For the text-containing cell, return its midpoint in [x, y] coordinate format. 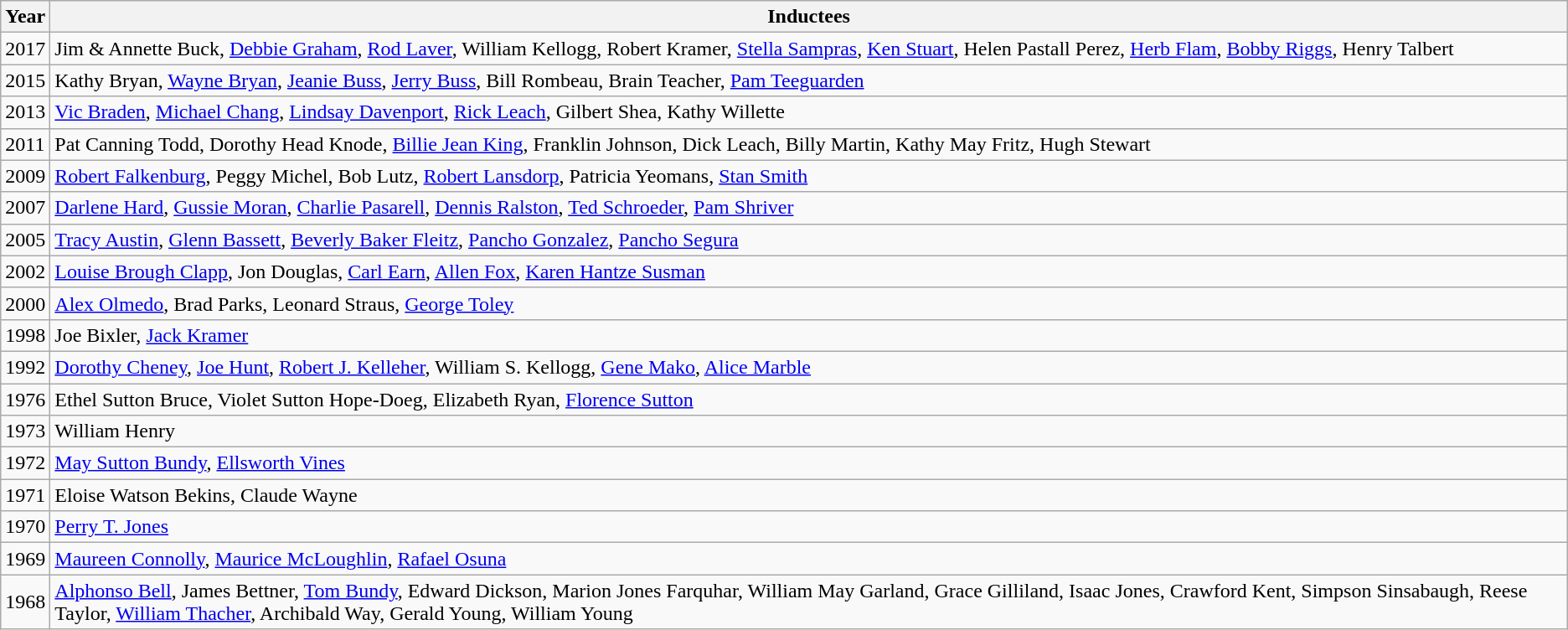
1998 [25, 335]
2005 [25, 240]
Year [25, 17]
1976 [25, 400]
1992 [25, 367]
Pat Canning Todd, Dorothy Head Knode, Billie Jean King, Franklin Johnson, Dick Leach, Billy Martin, Kathy May Fritz, Hugh Stewart [809, 144]
2013 [25, 112]
Vic Braden, Michael Chang, Lindsay Davenport, Rick Leach, Gilbert Shea, Kathy Willette [809, 112]
Darlene Hard, Gussie Moran, Charlie Pasarell, Dennis Ralston, Ted Schroeder, Pam Shriver [809, 208]
May Sutton Bundy, Ellsworth Vines [809, 463]
1972 [25, 463]
2011 [25, 144]
Robert Falkenburg, Peggy Michel, Bob Lutz, Robert Lansdorp, Patricia Yeomans, Stan Smith [809, 176]
Kathy Bryan, Wayne Bryan, Jeanie Buss, Jerry Buss, Bill Rombeau, Brain Teacher, Pam Teeguarden [809, 80]
2007 [25, 208]
Inductees [809, 17]
Dorothy Cheney, Joe Hunt, Robert J. Kelleher, William S. Kellogg, Gene Mako, Alice Marble [809, 367]
2000 [25, 303]
Tracy Austin, Glenn Bassett, Beverly Baker Fleitz, Pancho Gonzalez, Pancho Segura [809, 240]
2002 [25, 271]
2017 [25, 49]
1970 [25, 527]
Perry T. Jones [809, 527]
1969 [25, 559]
1968 [25, 602]
Ethel Sutton Bruce, Violet Sutton Hope-Doeg, Elizabeth Ryan, Florence Sutton [809, 400]
Joe Bixler, Jack Kramer [809, 335]
1973 [25, 431]
Alex Olmedo, Brad Parks, Leonard Straus, George Toley [809, 303]
2009 [25, 176]
2015 [25, 80]
Maureen Connolly, Maurice McLoughlin, Rafael Osuna [809, 559]
Louise Brough Clapp, Jon Douglas, Carl Earn, Allen Fox, Karen Hantze Susman [809, 271]
Eloise Watson Bekins, Claude Wayne [809, 495]
1971 [25, 495]
William Henry [809, 431]
